Determine the [X, Y] coordinate at the center of the cell enclosing the given text.  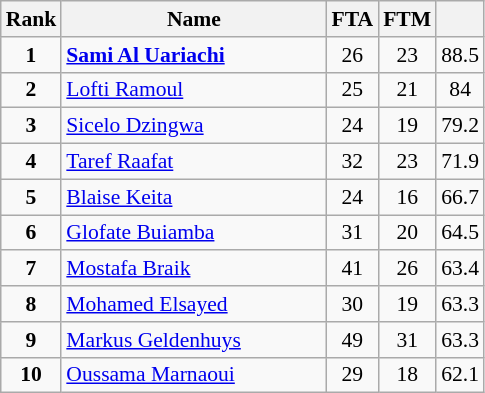
FTA [352, 19]
2 [32, 90]
8 [32, 304]
18 [407, 375]
Glofate Buiamba [194, 233]
20 [407, 233]
25 [352, 90]
Markus Geldenhuys [194, 340]
10 [32, 375]
FTM [407, 19]
Sicelo Dzingwa [194, 126]
Mohamed Elsayed [194, 304]
71.9 [460, 162]
9 [32, 340]
5 [32, 197]
Sami Al Uariachi [194, 55]
66.7 [460, 197]
6 [32, 233]
29 [352, 375]
84 [460, 90]
63.4 [460, 269]
Taref Raafat [194, 162]
49 [352, 340]
Lofti Ramoul [194, 90]
16 [407, 197]
64.5 [460, 233]
79.2 [460, 126]
3 [32, 126]
88.5 [460, 55]
7 [32, 269]
Blaise Keita [194, 197]
32 [352, 162]
62.1 [460, 375]
41 [352, 269]
1 [32, 55]
4 [32, 162]
21 [407, 90]
Name [194, 19]
30 [352, 304]
Oussama Marnaoui [194, 375]
Rank [32, 19]
Mostafa Braik [194, 269]
